Determine the (x, y) coordinate at the center of the cell enclosing the given text.  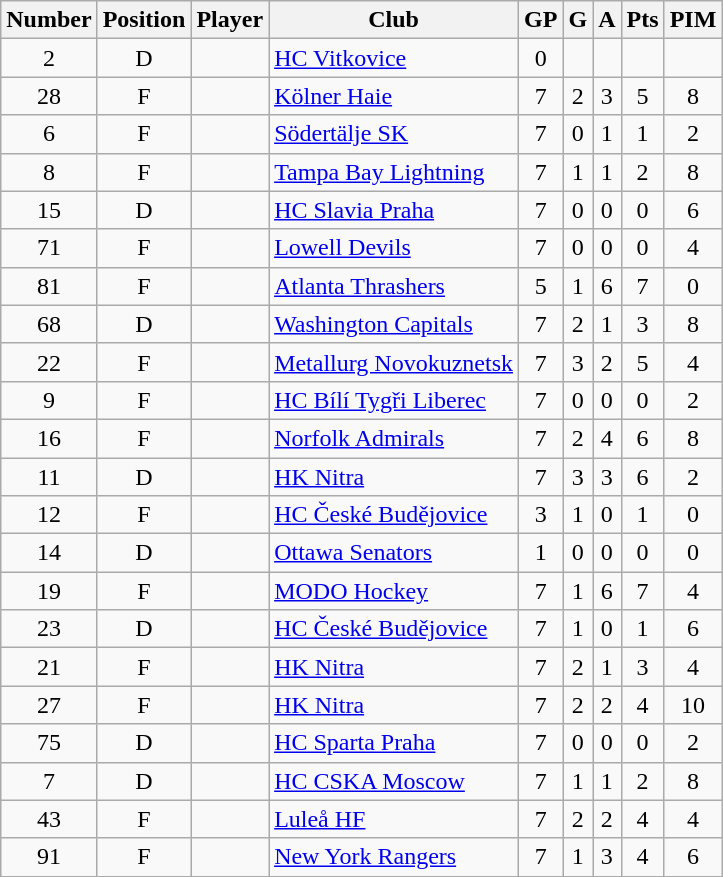
23 (49, 629)
9 (49, 400)
12 (49, 515)
27 (49, 705)
21 (49, 667)
HC Vitkovice (394, 58)
Norfolk Admirals (394, 438)
Number (49, 20)
Position (144, 20)
MODO Hockey (394, 591)
Atlanta Thrashers (394, 286)
Kölner Haie (394, 96)
10 (693, 705)
28 (49, 96)
81 (49, 286)
PIM (693, 20)
Club (394, 20)
Player (230, 20)
16 (49, 438)
HC CSKA Moscow (394, 781)
15 (49, 210)
75 (49, 743)
Luleå HF (394, 819)
22 (49, 362)
14 (49, 553)
68 (49, 324)
HC Slavia Praha (394, 210)
43 (49, 819)
New York Rangers (394, 857)
G (578, 20)
Metallurg Novokuznetsk (394, 362)
GP (541, 20)
19 (49, 591)
11 (49, 477)
Washington Capitals (394, 324)
Ottawa Senators (394, 553)
Tampa Bay Lightning (394, 172)
Pts (642, 20)
HC Sparta Praha (394, 743)
91 (49, 857)
71 (49, 248)
Södertälje SK (394, 134)
Lowell Devils (394, 248)
HC Bílí Tygři Liberec (394, 400)
A (607, 20)
